Detect which cell encompasses the target text, then output its [x, y] center coordinate. 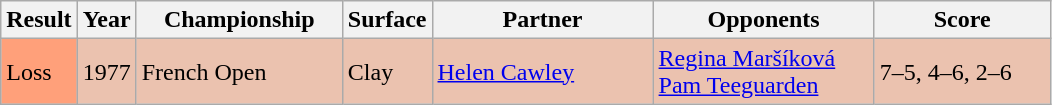
Score [962, 20]
French Open [239, 72]
7–5, 4–6, 2–6 [962, 72]
Surface [387, 20]
Clay [387, 72]
Loss [39, 72]
Championship [239, 20]
Year [106, 20]
1977 [106, 72]
Regina Maršíková Pam Teeguarden [764, 72]
Partner [542, 20]
Helen Cawley [542, 72]
Result [39, 20]
Opponents [764, 20]
